Pinpoint the cell where the given text exists, returning its [X, Y] midpoint coordinate. 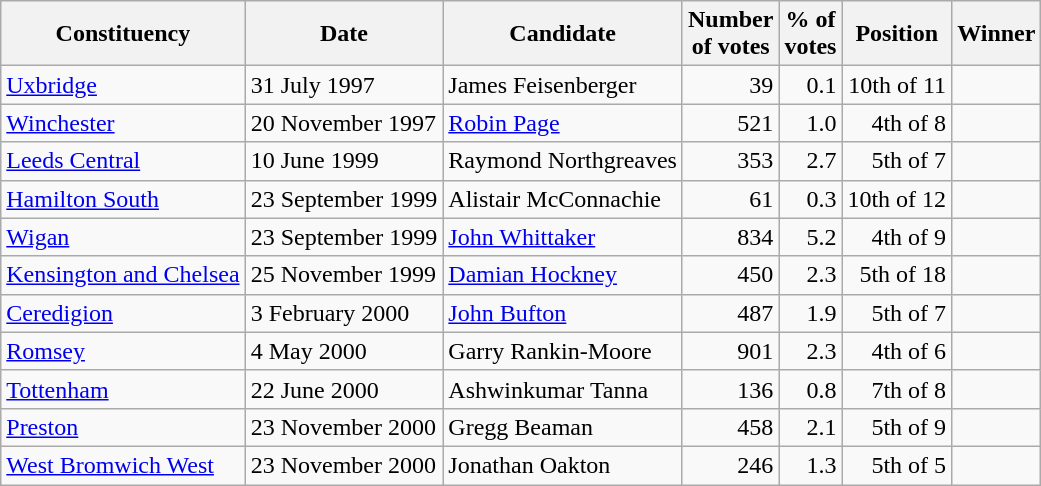
John Whittaker [563, 237]
5th of 18 [897, 275]
Garry Rankin-Moore [563, 351]
3 February 2000 [344, 313]
Ceredigion [123, 313]
Kensington and Chelsea [123, 275]
353 [730, 161]
Constituency [123, 34]
10th of 11 [897, 85]
25 November 1999 [344, 275]
% ofvotes [810, 34]
901 [730, 351]
246 [730, 465]
10th of 12 [897, 199]
4th of 8 [897, 123]
Romsey [123, 351]
0.3 [810, 199]
James Feisenberger [563, 85]
0.1 [810, 85]
1.9 [810, 313]
Alistair McConnachie [563, 199]
4th of 6 [897, 351]
487 [730, 313]
61 [730, 199]
5.2 [810, 237]
20 November 1997 [344, 123]
Robin Page [563, 123]
4th of 9 [897, 237]
39 [730, 85]
1.0 [810, 123]
22 June 2000 [344, 389]
7th of 8 [897, 389]
2.7 [810, 161]
136 [730, 389]
Date [344, 34]
Damian Hockney [563, 275]
West Bromwich West [123, 465]
10 June 1999 [344, 161]
31 July 1997 [344, 85]
Leeds Central [123, 161]
Tottenham [123, 389]
Hamilton South [123, 199]
Ashwinkumar Tanna [563, 389]
Winchester [123, 123]
Position [897, 34]
2.1 [810, 427]
521 [730, 123]
Raymond Northgreaves [563, 161]
0.8 [810, 389]
John Bufton [563, 313]
834 [730, 237]
5th of 5 [897, 465]
Uxbridge [123, 85]
5th of 9 [897, 427]
Candidate [563, 34]
450 [730, 275]
Jonathan Oakton [563, 465]
458 [730, 427]
Winner [996, 34]
Wigan [123, 237]
4 May 2000 [344, 351]
Gregg Beaman [563, 427]
Numberof votes [730, 34]
Preston [123, 427]
1.3 [810, 465]
